Provide the (x, y) coordinate of the cell's center where the given text is located.  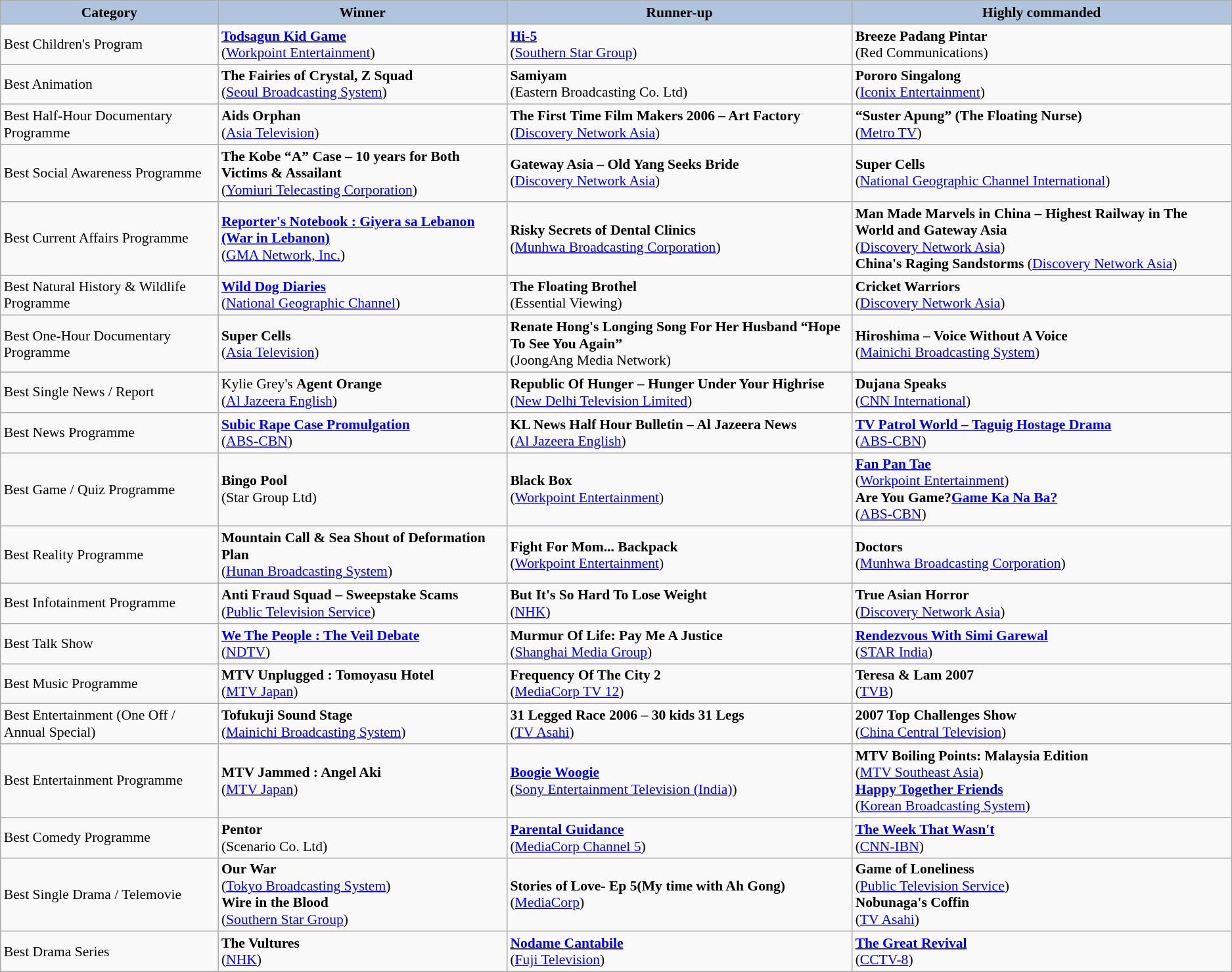
Best Social Awareness Programme (109, 174)
“Suster Apung” (The Floating Nurse)(Metro TV) (1042, 125)
Best Game / Quiz Programme (109, 490)
Doctors(Munhwa Broadcasting Corporation) (1042, 555)
Aids Orphan(Asia Television) (363, 125)
Fan Pan Tae(Workpoint Entertainment) Are You Game?Game Ka Na Ba?(ABS-CBN) (1042, 490)
True Asian Horror(Discovery Network Asia) (1042, 603)
Wild Dog Diaries(National Geographic Channel) (363, 296)
Nodame Cantabile(Fuji Television) (679, 952)
Best Children's Program (109, 45)
Runner-up (679, 12)
Stories of Love- Ep 5(My time with Ah Gong)(MediaCorp) (679, 894)
Risky Secrets of Dental Clinics(Munhwa Broadcasting Corporation) (679, 239)
Teresa & Lam 2007(TVB) (1042, 683)
Best Single Drama / Telemovie (109, 894)
Boogie Woogie(Sony Entertainment Television (India)) (679, 781)
Parental Guidance(MediaCorp Channel 5) (679, 837)
Best Comedy Programme (109, 837)
Man Made Marvels in China – Highest Railway in The World and Gateway Asia(Discovery Network Asia) China's Raging Sandstorms (Discovery Network Asia) (1042, 239)
Best Entertainment (One Off / Annual Special) (109, 724)
Todsagun Kid Game(Workpoint Entertainment) (363, 45)
We The People : The Veil Debate(NDTV) (363, 644)
The Vultures(NHK) (363, 952)
Murmur Of Life: Pay Me A Justice(Shanghai Media Group) (679, 644)
The Floating Brothel(Essential Viewing) (679, 296)
The Kobe “A” Case – 10 years for Both Victims & Assailant(Yomiuri Telecasting Corporation) (363, 174)
Samiyam(Eastern Broadcasting Co. Ltd) (679, 84)
KL News Half Hour Bulletin – Al Jazeera News(Al Jazeera English) (679, 432)
Best Reality Programme (109, 555)
Reporter's Notebook : Giyera sa Lebanon (War in Lebanon)(GMA Network, Inc.) (363, 239)
Pentor(Scenario Co. Ltd) (363, 837)
Best Half-Hour Documentary Programme (109, 125)
Anti Fraud Squad – Sweepstake Scams(Public Television Service) (363, 603)
Subic Rape Case Promulgation(ABS-CBN) (363, 432)
Bingo Pool(Star Group Ltd) (363, 490)
MTV Boiling Points: Malaysia Edition(MTV Southeast Asia) Happy Together Friends(Korean Broadcasting System) (1042, 781)
The Week That Wasn't(CNN-IBN) (1042, 837)
Black Box(Workpoint Entertainment) (679, 490)
31 Legged Race 2006 – 30 kids 31 Legs(TV Asahi) (679, 724)
Best News Programme (109, 432)
Hiroshima – Voice Without A Voice(Mainichi Broadcasting System) (1042, 344)
Our War(Tokyo Broadcasting System) Wire in the Blood(Southern Star Group) (363, 894)
Super Cells(Asia Television) (363, 344)
Game of Loneliness(Public Television Service) Nobunaga's Coffin(TV Asahi) (1042, 894)
Rendezvous With Simi Garewal(STAR India) (1042, 644)
2007 Top Challenges Show(China Central Television) (1042, 724)
Republic Of Hunger – Hunger Under Your Highrise(New Delhi Television Limited) (679, 393)
Best Infotainment Programme (109, 603)
Dujana Speaks(CNN International) (1042, 393)
The Fairies of Crystal, Z Squad(Seoul Broadcasting System) (363, 84)
Winner (363, 12)
Category (109, 12)
Best Music Programme (109, 683)
Hi-5(Southern Star Group) (679, 45)
The Great Revival(CCTV-8) (1042, 952)
Best Talk Show (109, 644)
Best Animation (109, 84)
But It's So Hard To Lose Weight(NHK) (679, 603)
Best One-Hour Documentary Programme (109, 344)
Best Entertainment Programme (109, 781)
MTV Jammed : Angel Aki(MTV Japan) (363, 781)
Best Natural History & Wildlife Programme (109, 296)
Renate Hong's Longing Song For Her Husband “Hope To See You Again”(JoongAng Media Network) (679, 344)
Cricket Warriors(Discovery Network Asia) (1042, 296)
Tofukuji Sound Stage(Mainichi Broadcasting System) (363, 724)
Super Cells(National Geographic Channel International) (1042, 174)
Pororo Singalong(Iconix Entertainment) (1042, 84)
Best Drama Series (109, 952)
Highly commanded (1042, 12)
Breeze Padang Pintar(Red Communications) (1042, 45)
The First Time Film Makers 2006 – Art Factory(Discovery Network Asia) (679, 125)
MTV Unplugged : Tomoyasu Hotel(MTV Japan) (363, 683)
Mountain Call & Sea Shout of Deformation Plan(Hunan Broadcasting System) (363, 555)
Kylie Grey's Agent Orange(Al Jazeera English) (363, 393)
Gateway Asia – Old Yang Seeks Bride(Discovery Network Asia) (679, 174)
Best Single News / Report (109, 393)
TV Patrol World – Taguig Hostage Drama(ABS-CBN) (1042, 432)
Frequency Of The City 2(MediaCorp TV 12) (679, 683)
Fight For Mom... Backpack(Workpoint Entertainment) (679, 555)
Best Current Affairs Programme (109, 239)
